Locate the cell with the specified text and output its (X, Y) center coordinate. 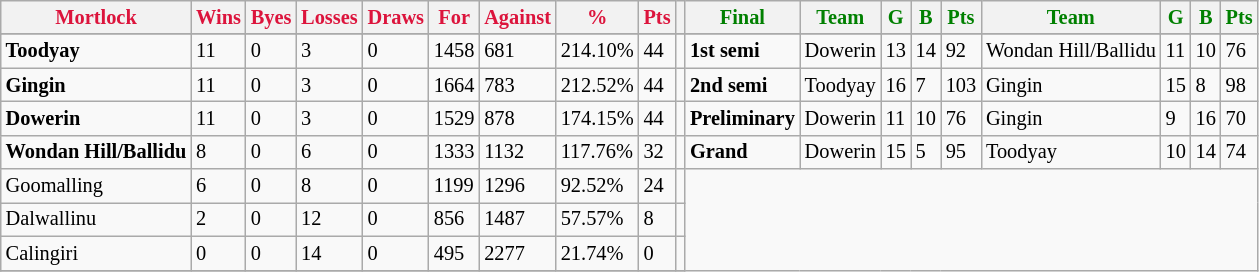
Wins (218, 17)
Mortlock (96, 17)
Goomalling (96, 186)
2277 (518, 253)
Byes (271, 17)
878 (518, 118)
1296 (518, 186)
92.52% (598, 186)
92 (961, 51)
74 (1240, 152)
21.74% (598, 253)
57.57% (598, 219)
70 (1240, 118)
Grand (742, 152)
1333 (454, 152)
856 (454, 219)
1458 (454, 51)
495 (454, 253)
For (454, 17)
214.10% (598, 51)
Losses (329, 17)
13 (896, 51)
1132 (518, 152)
2nd semi (742, 85)
103 (961, 85)
5 (926, 152)
212.52% (598, 85)
Calingiri (96, 253)
1529 (454, 118)
Preliminary (742, 118)
1st semi (742, 51)
1664 (454, 85)
95 (961, 152)
98 (1240, 85)
Dalwallinu (96, 219)
Draws (396, 17)
783 (518, 85)
12 (329, 219)
1487 (518, 219)
32 (658, 152)
24 (658, 186)
681 (518, 51)
7 (926, 85)
Final (742, 17)
174.15% (598, 118)
% (598, 17)
2 (218, 219)
9 (1176, 118)
117.76% (598, 152)
1199 (454, 186)
Against (518, 17)
